Locate the cell with the specified text and output its [x, y] center coordinate. 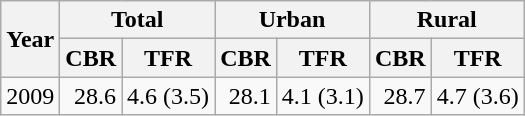
Rural [446, 20]
Total [138, 20]
4.1 (3.1) [322, 96]
28.1 [246, 96]
28.6 [91, 96]
4.6 (3.5) [168, 96]
Urban [292, 20]
28.7 [400, 96]
Year [30, 39]
2009 [30, 96]
4.7 (3.6) [478, 96]
